Determine the (x, y) coordinate at the center of the cell enclosing the given text.  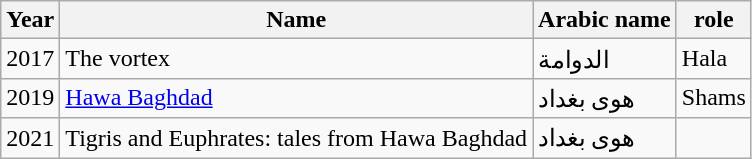
2017 (30, 59)
Arabic name (605, 20)
2021 (30, 138)
Hala (714, 59)
role (714, 20)
The vortex (296, 59)
2019 (30, 98)
Name (296, 20)
Tigris and Euphrates: tales from Hawa Baghdad (296, 138)
Year (30, 20)
Hawa Baghdad (296, 98)
Shams (714, 98)
الدوامة (605, 59)
